Output the [x, y] coordinate of the center of the cell containing the given text.  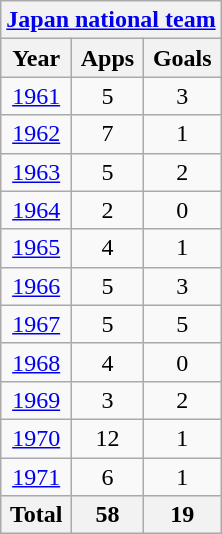
1961 [36, 96]
1968 [36, 362]
1966 [36, 286]
58 [108, 515]
Year [36, 58]
12 [108, 438]
1962 [36, 134]
7 [108, 134]
Goals [182, 58]
1971 [36, 477]
Japan national team [111, 20]
Apps [108, 58]
1969 [36, 400]
6 [108, 477]
19 [182, 515]
1965 [36, 248]
1970 [36, 438]
Total [36, 515]
1967 [36, 324]
1963 [36, 172]
1964 [36, 210]
